Capture the cell that displays the provided text and extract its (X, Y) central coordinate. 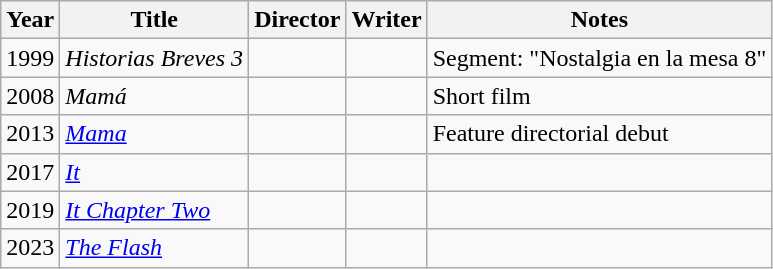
2019 (30, 210)
Segment: "Nostalgia en la mesa 8" (600, 58)
2008 (30, 96)
Feature directorial debut (600, 134)
Title (154, 20)
Director (298, 20)
Mamá (154, 96)
It Chapter Two (154, 210)
1999 (30, 58)
It (154, 172)
Writer (386, 20)
Historias Breves 3 (154, 58)
Notes (600, 20)
2017 (30, 172)
2013 (30, 134)
2023 (30, 248)
Year (30, 20)
The Flash (154, 248)
Mama (154, 134)
Short film (600, 96)
